Find where the given text appears and provide that cell's center as (x, y) coordinate. 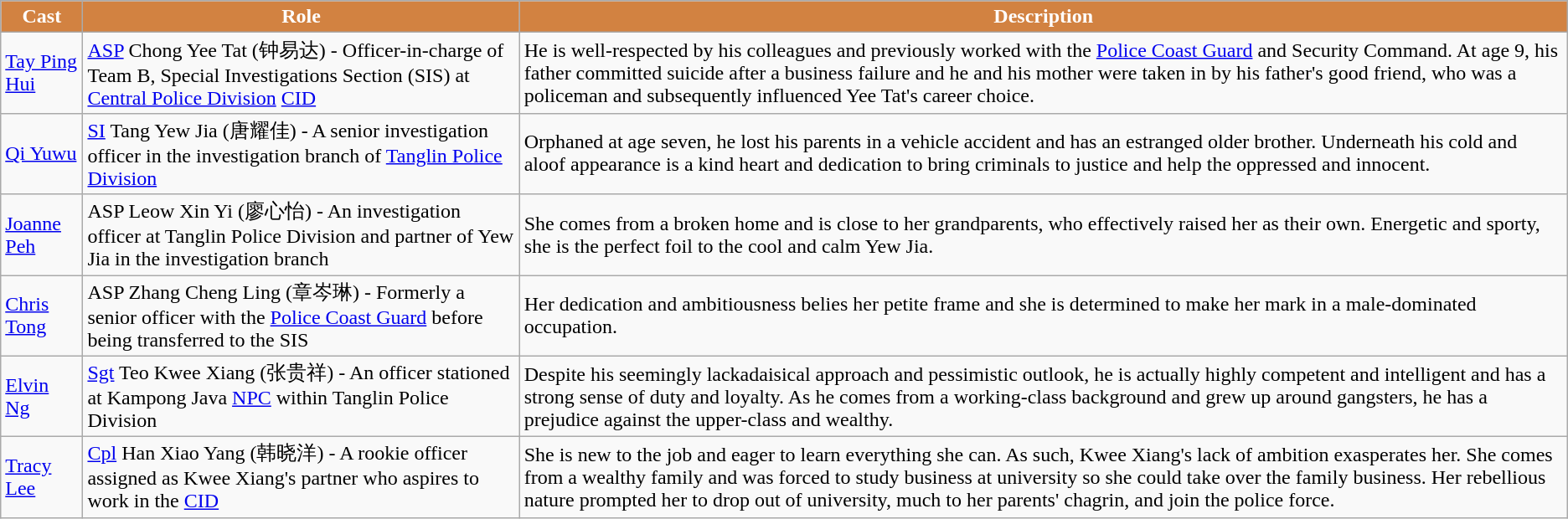
ASP Zhang Cheng Ling (章岑琳) - Formerly a senior officer with the Police Coast Guard before being transferred to the SIS (302, 315)
Cpl Han Xiao Yang (韩晓洋) - A rookie officer assigned as Kwee Xiang's partner who aspires to work in the CID (302, 477)
Joanne Peh (42, 234)
Tay Ping Hui (42, 74)
Role (302, 17)
Tracy Lee (42, 477)
Qi Yuwu (42, 154)
SI Tang Yew Jia (唐耀佳) - A senior investigation officer in the investigation branch of Tanglin Police Division (302, 154)
Chris Tong (42, 315)
Description (1044, 17)
Cast (42, 17)
ASP Leow Xin Yi (廖心怡) - An investigation officer at Tanglin Police Division and partner of Yew Jia in the investigation branch (302, 234)
ASP Chong Yee Tat (钟易达) - Officer-in-charge of Team B, Special Investigations Section (SIS) at Central Police Division CID (302, 74)
Her dedication and ambitiousness belies her petite frame and she is determined to make her mark in a male-dominated occupation. (1044, 315)
Elvin Ng (42, 397)
Sgt Teo Kwee Xiang (张贵祥) - An officer stationed at Kampong Java NPC within Tanglin Police Division (302, 397)
